Return [X, Y] of the center of cell containing provided text 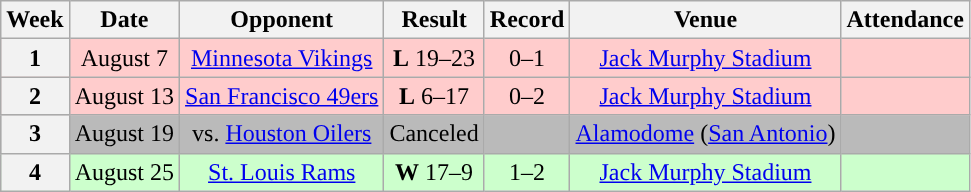
L 19–23 [434, 58]
San Francisco 49ers [282, 96]
August 19 [124, 134]
1 [35, 58]
0–1 [527, 58]
Result [434, 20]
L 6–17 [434, 96]
August 13 [124, 96]
Venue [706, 20]
Date [124, 20]
August 25 [124, 172]
0–2 [527, 96]
4 [35, 172]
vs. Houston Oilers [282, 134]
Record [527, 20]
Opponent [282, 20]
St. Louis Rams [282, 172]
Canceled [434, 134]
Attendance [905, 20]
1–2 [527, 172]
W 17–9 [434, 172]
August 7 [124, 58]
2 [35, 96]
Alamodome (San Antonio) [706, 134]
3 [35, 134]
Minnesota Vikings [282, 58]
Week [35, 20]
